Find where the given text appears and provide that cell's center as (X, Y) coordinate. 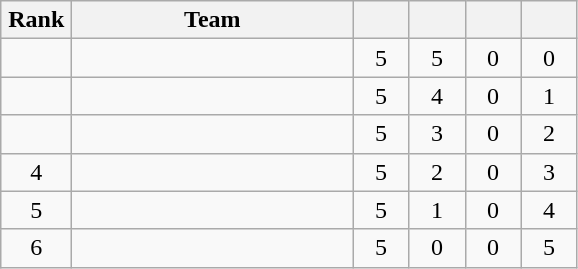
Team (212, 20)
6 (36, 248)
Rank (36, 20)
